Output the (X, Y) coordinate of the center of the cell containing the given text.  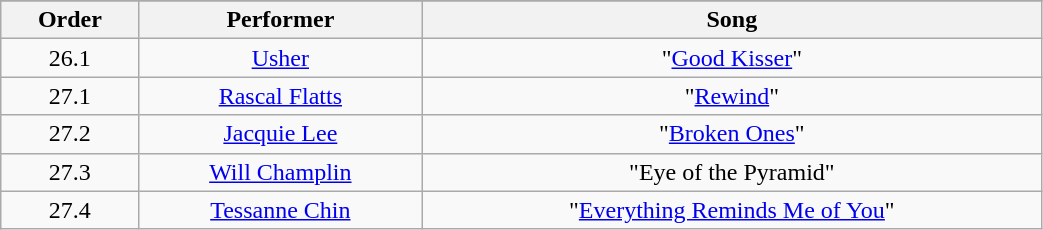
Performer (280, 20)
Jacquie Lee (280, 134)
27.1 (70, 96)
"Rewind" (732, 96)
Order (70, 20)
26.1 (70, 58)
Tessanne Chin (280, 210)
27.4 (70, 210)
"Broken Ones" (732, 134)
Rascal Flatts (280, 96)
Usher (280, 58)
"Good Kisser" (732, 58)
27.2 (70, 134)
Will Champlin (280, 172)
Song (732, 20)
"Eye of the Pyramid" (732, 172)
27.3 (70, 172)
"Everything Reminds Me of You" (732, 210)
